Locate the cell with the specified text and output its (X, Y) center coordinate. 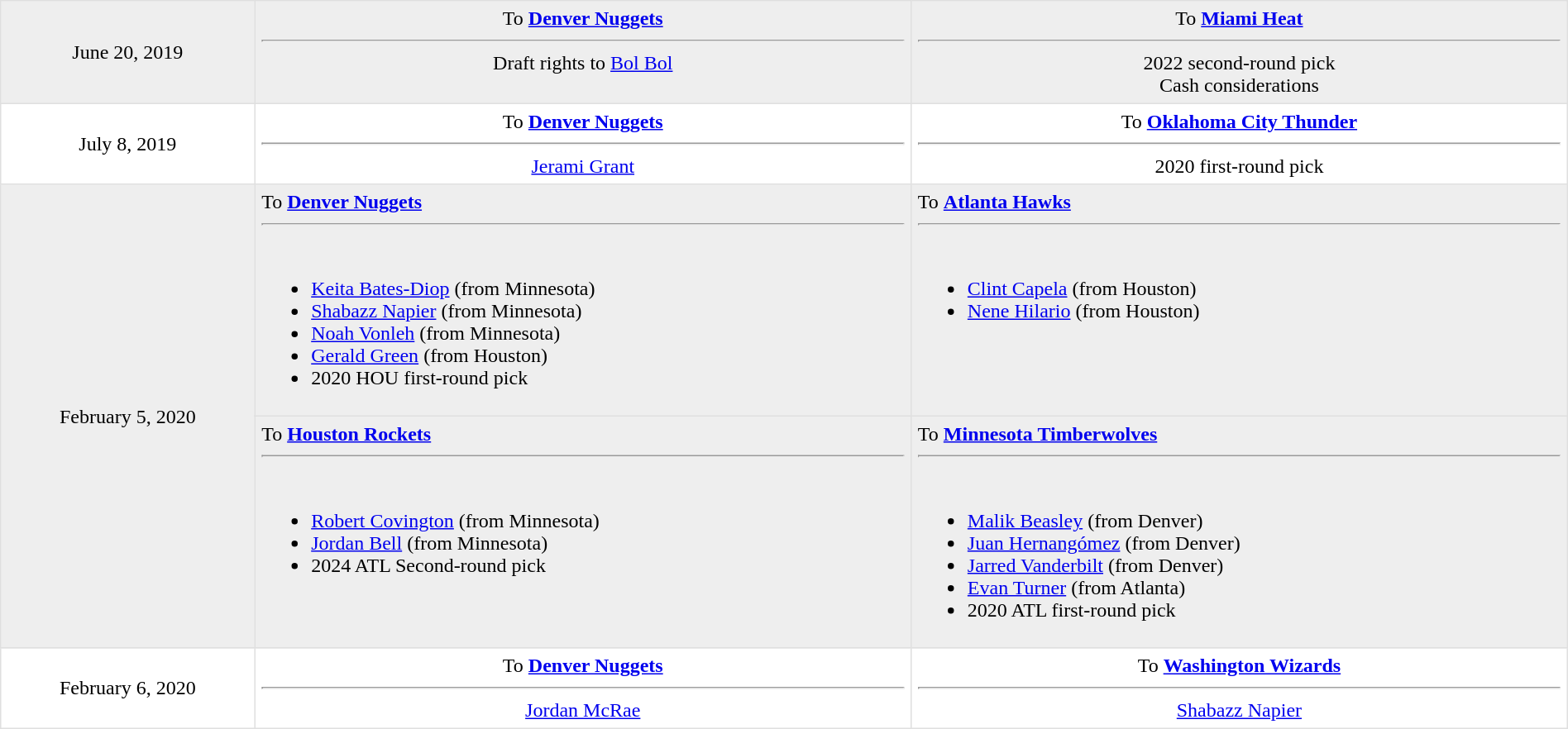
To Atlanta HawksClint Capela (from Houston)Nene Hilario (from Houston) (1240, 300)
June 20, 2019 (127, 52)
To Denver NuggetsJordan McRae (583, 688)
To Houston RocketsRobert Covington (from Minnesota)Jordan Bell (from Minnesota)2024 ATL Second-round pick (583, 531)
To Washington WizardsShabazz Napier (1240, 688)
To Denver NuggetsJerami Grant (583, 144)
To Miami Heat2022 second-round pickCash considerations (1240, 52)
To Oklahoma City Thunder2020 first-round pick (1240, 144)
July 8, 2019 (127, 144)
To Denver NuggetsDraft rights to Bol Bol (583, 52)
February 6, 2020 (127, 688)
February 5, 2020 (127, 417)
